Determine the (X, Y) coordinate at the center of the cell enclosing the given text.  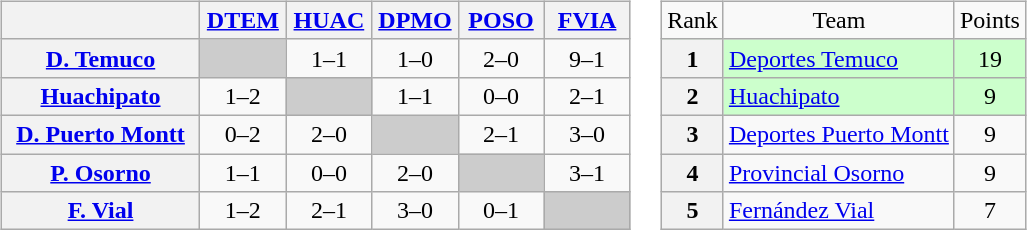
19 (990, 58)
1–0 (415, 58)
Provincial Osorno (838, 173)
Deportes Temuco (838, 58)
1 (693, 58)
3 (693, 134)
Rank (693, 20)
FVIA (587, 20)
POSO (501, 20)
D. Puerto Montt (100, 134)
4 (693, 173)
HUAC (329, 20)
DPMO (415, 20)
Points (990, 20)
3–1 (587, 173)
DTEM (243, 20)
Deportes Puerto Montt (838, 134)
0–1 (501, 211)
7 (990, 211)
9–1 (587, 58)
Team (838, 20)
D. Temuco (100, 58)
5 (693, 211)
2 (693, 96)
0–2 (243, 134)
F. Vial (100, 211)
Fernández Vial (838, 211)
P. Osorno (100, 173)
